Locate the cell with the specified text and output its (x, y) center coordinate. 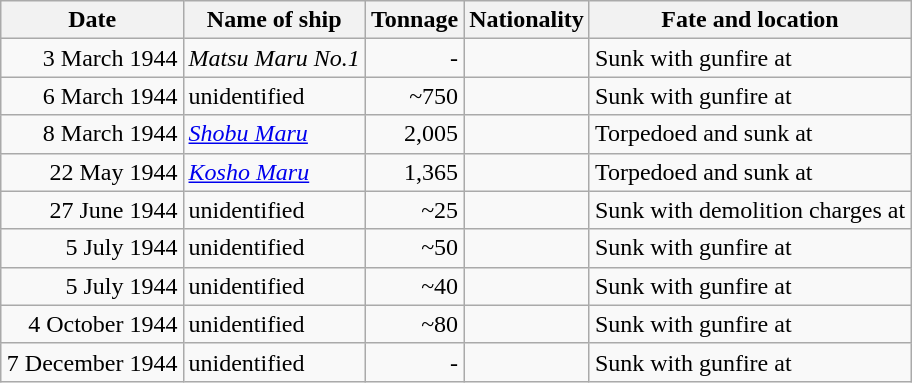
27 June 1944 (92, 210)
2,005 (414, 134)
3 March 1944 (92, 58)
~50 (414, 248)
~750 (414, 96)
Date (92, 20)
Shobu Maru (274, 134)
Fate and location (750, 20)
6 March 1944 (92, 96)
7 December 1944 (92, 362)
Matsu Maru No.1 (274, 58)
8 March 1944 (92, 134)
Kosho Maru (274, 172)
Tonnage (414, 20)
~80 (414, 324)
Sunk with demolition charges at (750, 210)
~40 (414, 286)
Name of ship (274, 20)
1,365 (414, 172)
Nationality (527, 20)
22 May 1944 (92, 172)
~25 (414, 210)
4 October 1944 (92, 324)
